Output the (X, Y) coordinate of the center of the cell containing the given text.  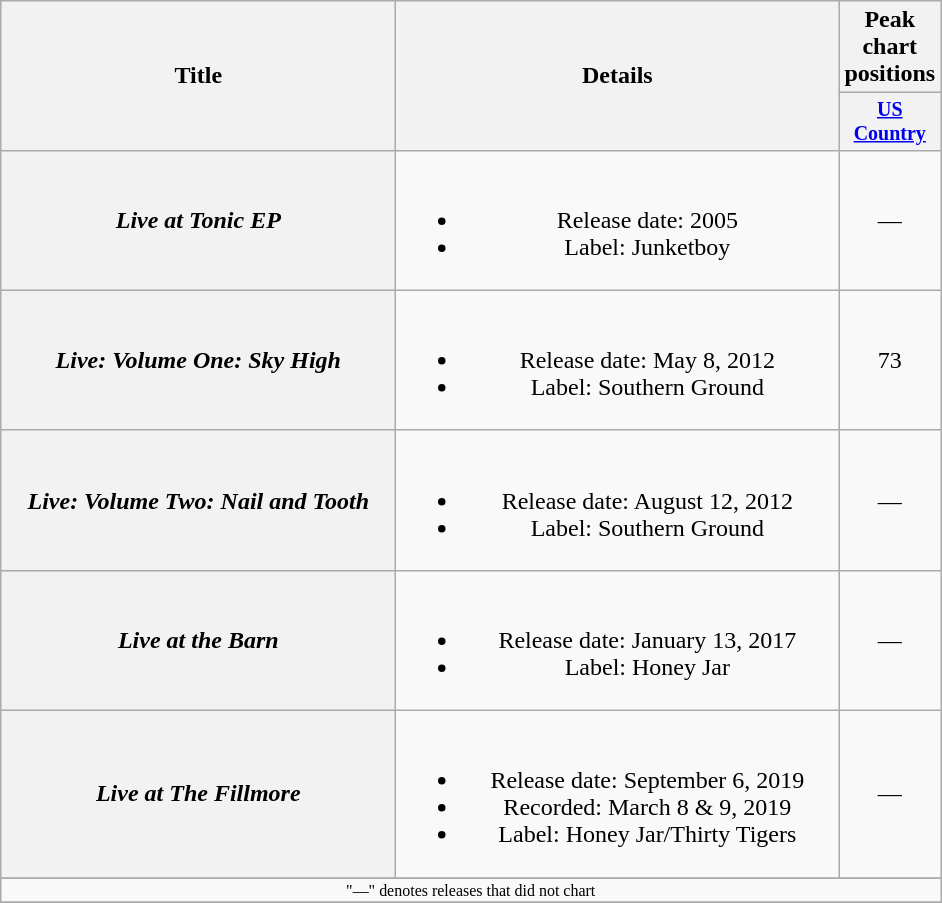
Live at The Fillmore (198, 794)
US Country (890, 122)
Details (618, 76)
Live: Volume Two: Nail and Tooth (198, 500)
"—" denotes releases that did not chart (471, 890)
Release date: August 12, 2012Label: Southern Ground (618, 500)
Release date: May 8, 2012Label: Southern Ground (618, 360)
Release date: 2005Label: Junketboy (618, 220)
Release date: January 13, 2017Label: Honey Jar (618, 640)
73 (890, 360)
Live at Tonic EP (198, 220)
Live at the Barn (198, 640)
Release date: September 6, 2019Recorded: March 8 & 9, 2019Label: Honey Jar/Thirty Tigers (618, 794)
Live: Volume One: Sky High (198, 360)
Peak chart positions (890, 47)
Title (198, 76)
